Extract the [x, y] coordinate from the center of the cell holding the provided text.  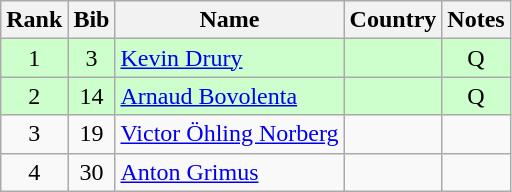
Country [393, 20]
4 [34, 172]
Anton Grimus [230, 172]
1 [34, 58]
Bib [92, 20]
Victor Öhling Norberg [230, 134]
Rank [34, 20]
30 [92, 172]
14 [92, 96]
Arnaud Bovolenta [230, 96]
Notes [476, 20]
Name [230, 20]
2 [34, 96]
19 [92, 134]
Kevin Drury [230, 58]
